Extract the [x, y] coordinate from the center of the cell holding the provided text.  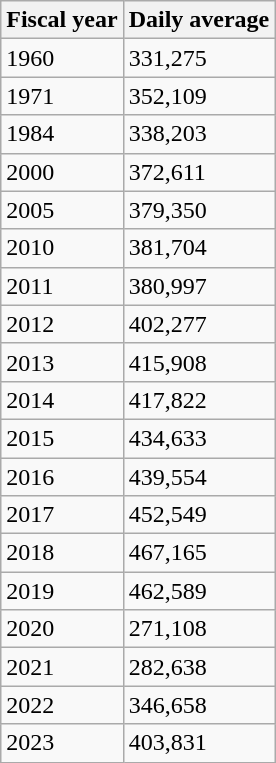
2021 [62, 667]
2000 [62, 172]
467,165 [199, 553]
352,109 [199, 96]
2019 [62, 591]
452,549 [199, 515]
402,277 [199, 324]
1971 [62, 96]
2016 [62, 477]
381,704 [199, 248]
2020 [62, 629]
338,203 [199, 134]
2013 [62, 362]
2012 [62, 324]
Fiscal year [62, 20]
346,658 [199, 705]
403,831 [199, 743]
1984 [62, 134]
434,633 [199, 438]
2022 [62, 705]
372,611 [199, 172]
2015 [62, 438]
282,638 [199, 667]
380,997 [199, 286]
415,908 [199, 362]
2011 [62, 286]
2005 [62, 210]
417,822 [199, 400]
2014 [62, 400]
331,275 [199, 58]
2010 [62, 248]
2017 [62, 515]
2023 [62, 743]
439,554 [199, 477]
271,108 [199, 629]
462,589 [199, 591]
2018 [62, 553]
379,350 [199, 210]
1960 [62, 58]
Daily average [199, 20]
